Locate the cell with the specified text and output its (X, Y) center coordinate. 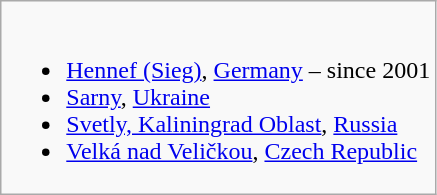
Hennef (Sieg), Germany – since 2001 Sarny, Ukraine Svetly, Kaliningrad Oblast, Russia Velká nad Veličkou, Czech Republic (218, 98)
